Extract the [X, Y] coordinate from the center of the cell holding the provided text.  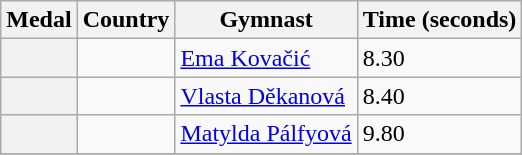
Time (seconds) [440, 20]
Ema Kovačić [266, 58]
9.80 [440, 134]
Vlasta Děkanová [266, 96]
Matylda Pálfyová [266, 134]
Medal [39, 20]
8.40 [440, 96]
Country [126, 20]
8.30 [440, 58]
Gymnast [266, 20]
